Provide the [x, y] coordinate of the cell's center where the given text is located.  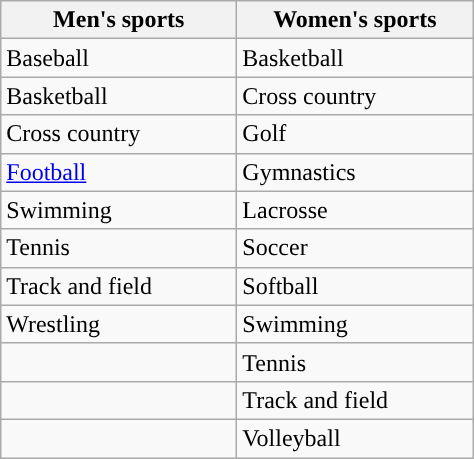
Football [119, 172]
Men's sports [119, 20]
Wrestling [119, 324]
Gymnastics [355, 172]
Soccer [355, 248]
Women's sports [355, 20]
Golf [355, 134]
Softball [355, 286]
Volleyball [355, 438]
Lacrosse [355, 210]
Baseball [119, 58]
